Extract the (x, y) coordinate from the center of the cell holding the provided text.  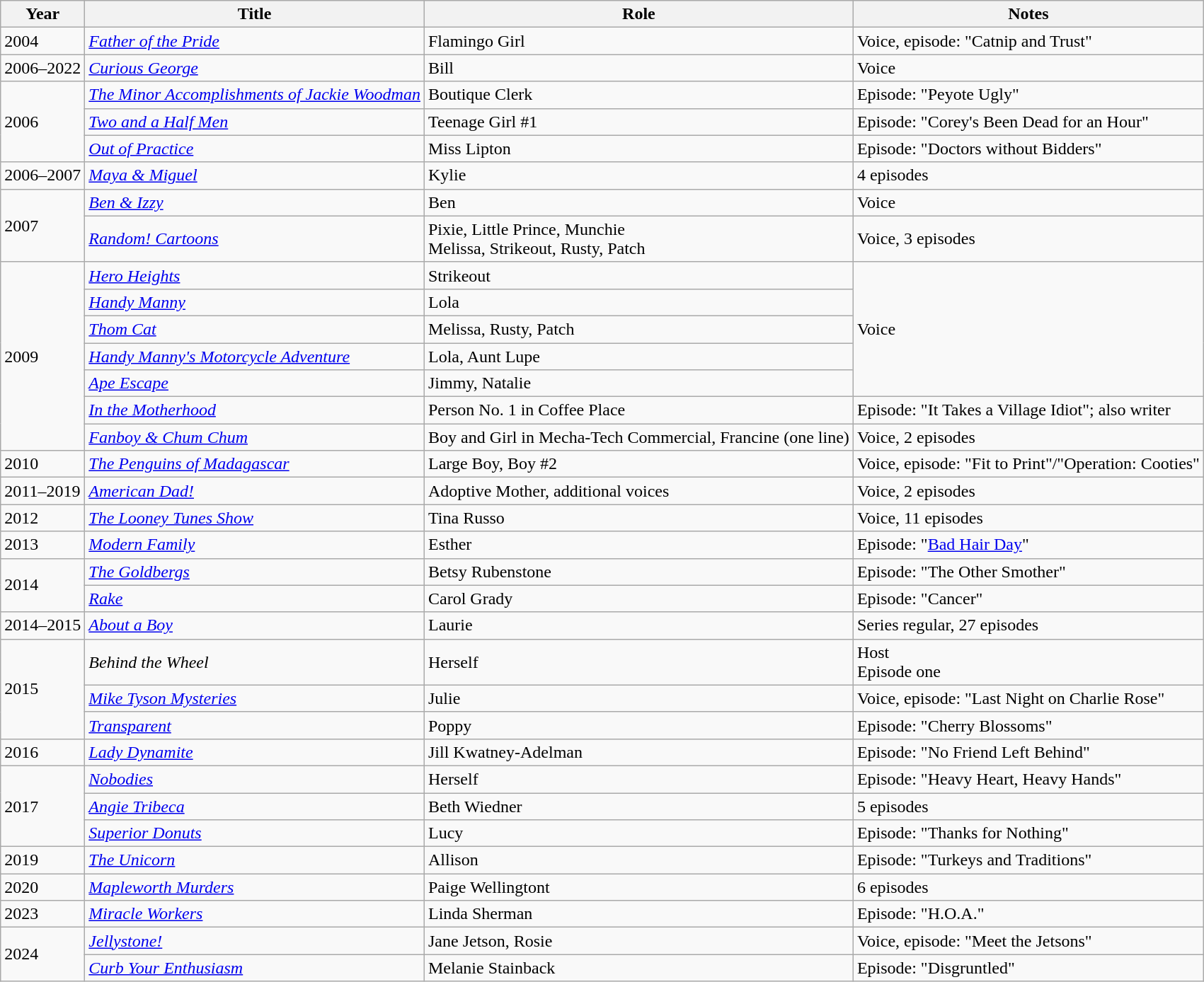
Behind the Wheel (255, 662)
Random! Cartoons (255, 239)
2009 (42, 356)
The Minor Accomplishments of Jackie Woodman (255, 95)
2007 (42, 225)
Episode: "Heavy Heart, Heavy Hands" (1028, 779)
2011–2019 (42, 491)
Handy Manny's Motorcycle Adventure (255, 356)
Ape Escape (255, 383)
Miss Lipton (638, 149)
Mike Tyson Mysteries (255, 698)
In the Motherhood (255, 410)
Voice, episode: "Catnip and Trust" (1028, 41)
Angie Tribeca (255, 806)
Teenage Girl #1 (638, 122)
Adoptive Mother, additional voices (638, 491)
Julie (638, 698)
Thom Cat (255, 329)
Tina Russo (638, 518)
Episode: "Peyote Ugly" (1028, 95)
2006–2007 (42, 175)
Ben & Izzy (255, 202)
Laurie (638, 625)
Carol Grady (638, 599)
The Looney Tunes Show (255, 518)
Jill Kwatney-Adelman (638, 752)
2024 (42, 954)
Episode: "Thanks for Nothing" (1028, 833)
American Dad! (255, 491)
Voice, episode: "Last Night on Charlie Rose" (1028, 698)
Curious George (255, 68)
Voice, episode: "Fit to Print"/"Operation: Cooties" (1028, 464)
Modern Family (255, 545)
Episode: "Bad Hair Day" (1028, 545)
Esther (638, 545)
Jellystone! (255, 941)
5 episodes (1028, 806)
Role (638, 14)
6 episodes (1028, 887)
2015 (42, 689)
2010 (42, 464)
Melanie Stainback (638, 968)
Episode: "It Takes a Village Idiot"; also writer (1028, 410)
About a Boy (255, 625)
Year (42, 14)
4 episodes (1028, 175)
Bill (638, 68)
Flamingo Girl (638, 41)
Poppy (638, 725)
Voice, 3 episodes (1028, 239)
Lucy (638, 833)
Fanboy & Chum Chum (255, 437)
2014–2015 (42, 625)
2020 (42, 887)
Lola, Aunt Lupe (638, 356)
Title (255, 14)
2016 (42, 752)
Handy Manny (255, 302)
2006 (42, 122)
Nobodies (255, 779)
Boy and Girl in Mecha-Tech Commercial, Francine (one line) (638, 437)
2023 (42, 914)
Strikeout (638, 275)
2019 (42, 860)
Father of the Pride (255, 41)
2004 (42, 41)
Episode: "No Friend Left Behind" (1028, 752)
Mapleworth Murders (255, 887)
2006–2022 (42, 68)
Beth Wiedner (638, 806)
2013 (42, 545)
Jimmy, Natalie (638, 383)
Allison (638, 860)
Superior Donuts (255, 833)
Curb Your Enthusiasm (255, 968)
2017 (42, 806)
Pixie, Little Prince, MunchieMelissa, Strikeout, Rusty, Patch (638, 239)
Two and a Half Men (255, 122)
Ben (638, 202)
The Goldbergs (255, 572)
Maya & Miguel (255, 175)
Lola (638, 302)
Melissa, Rusty, Patch (638, 329)
Person No. 1 in Coffee Place (638, 410)
Notes (1028, 14)
Out of Practice (255, 149)
Jane Jetson, Rosie (638, 941)
2014 (42, 585)
Transparent (255, 725)
Boutique Clerk (638, 95)
Large Boy, Boy #2 (638, 464)
The Unicorn (255, 860)
Episode: "Cancer" (1028, 599)
Episode: "Corey's Been Dead for an Hour" (1028, 122)
Voice, 11 episodes (1028, 518)
Betsy Rubenstone (638, 572)
Rake (255, 599)
Kylie (638, 175)
Episode: "Turkeys and Traditions" (1028, 860)
Lady Dynamite (255, 752)
Linda Sherman (638, 914)
Paige Wellingtont (638, 887)
2012 (42, 518)
Hero Heights (255, 275)
Episode: "Doctors without Bidders" (1028, 149)
Episode: "Disgruntled" (1028, 968)
Miracle Workers (255, 914)
The Penguins of Madagascar (255, 464)
Episode: "H.O.A." (1028, 914)
HostEpisode one (1028, 662)
Episode: "Cherry Blossoms" (1028, 725)
Episode: "The Other Smother" (1028, 572)
Series regular, 27 episodes (1028, 625)
Voice, episode: "Meet the Jetsons" (1028, 941)
